Capture the cell that displays the provided text and extract its (x, y) central coordinate. 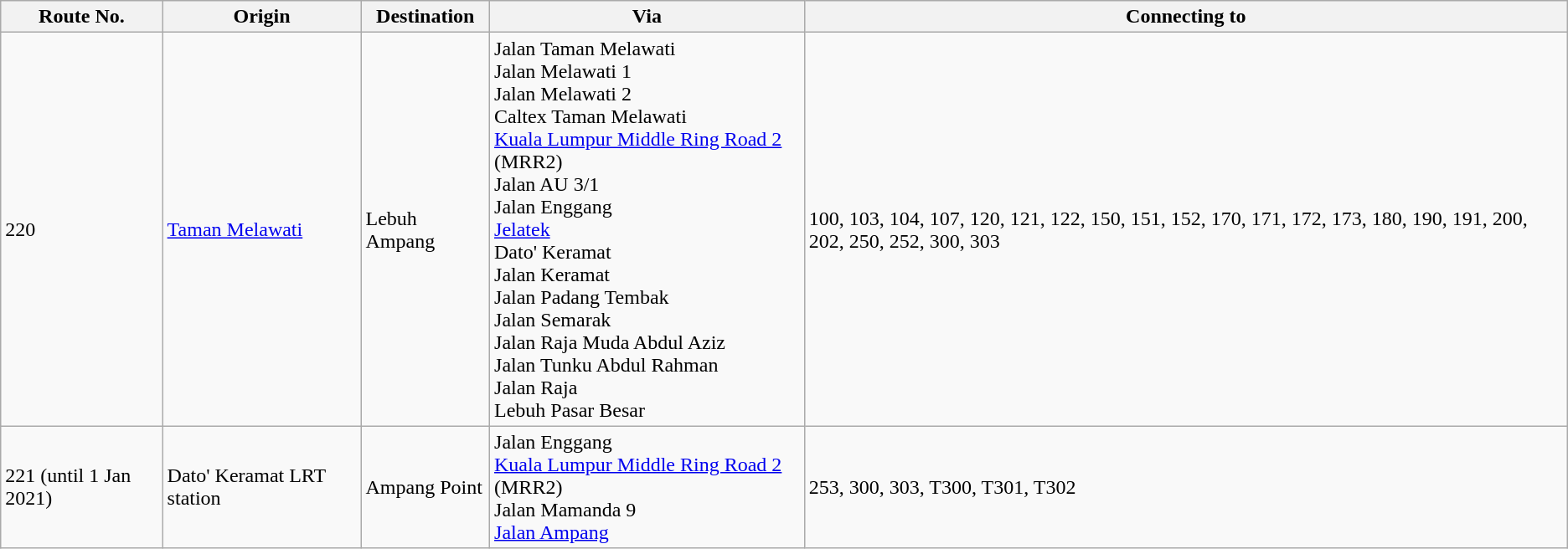
Connecting to (1186, 17)
Origin (261, 17)
Via (647, 17)
Lebuh Ampang (426, 229)
Jalan Enggang Kuala Lumpur Middle Ring Road 2 (MRR2) Jalan Mamanda 9 Jalan Ampang (647, 487)
100, 103, 104, 107, 120, 121, 122, 150, 151, 152, 170, 171, 172, 173, 180, 190, 191, 200, 202, 250, 252, 300, 303 (1186, 229)
Dato' Keramat LRT station (261, 487)
Ampang Point (426, 487)
221 (until 1 Jan 2021) (82, 487)
Taman Melawati (261, 229)
220 (82, 229)
Destination (426, 17)
253, 300, 303, T300, T301, T302 (1186, 487)
Route No. (82, 17)
